Output the (x, y) coordinate of the center of the cell containing the given text.  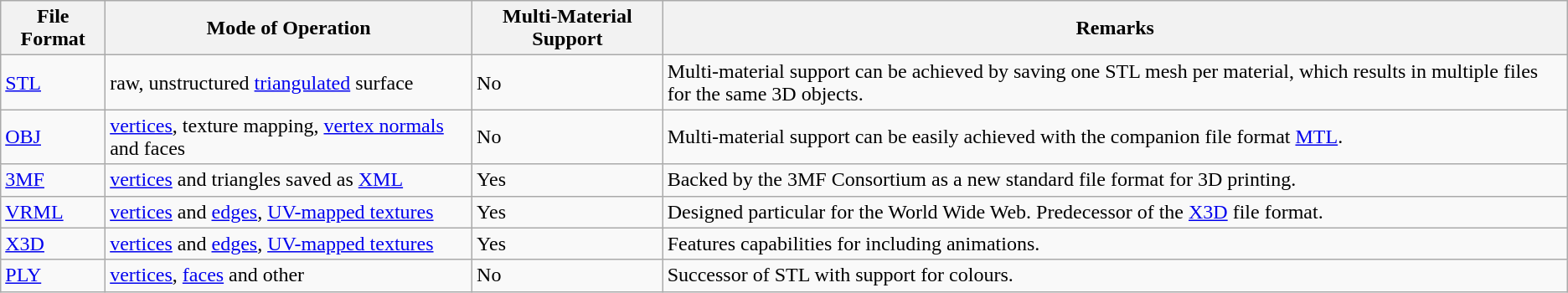
Mode of Operation (289, 28)
Designed particular for the World Wide Web. Predecessor of the X3D file format. (1115, 212)
Multi-material support can be easily achieved with the companion file format MTL. (1115, 137)
vertices, texture mapping, vertex normals and faces (289, 137)
X3D (54, 244)
vertices, faces and other (289, 275)
3MF (54, 180)
Successor of STL with support for colours. (1115, 275)
OBJ (54, 137)
Features capabilities for including animations. (1115, 244)
Multi-material support can be achieved by saving one STL mesh per material, which results in multiple files for the same 3D objects. (1115, 82)
Remarks (1115, 28)
PLY (54, 275)
vertices and triangles saved as XML (289, 180)
STL (54, 82)
raw, unstructured triangulated surface (289, 82)
Multi-Material Support (568, 28)
VRML (54, 212)
Backed by the 3MF Consortium as a new standard file format for 3D printing. (1115, 180)
File Format (54, 28)
